For the text-containing cell, return its midpoint in [x, y] coordinate format. 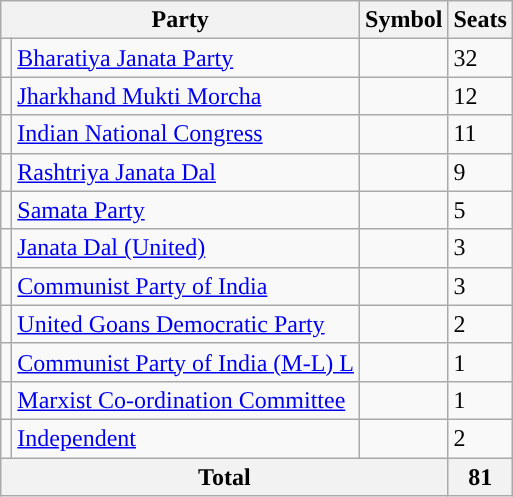
Communist Party of India [186, 286]
11 [480, 134]
Samata Party [186, 210]
Jharkhand Mukti Morcha [186, 96]
Symbol [404, 20]
5 [480, 210]
12 [480, 96]
32 [480, 58]
Indian National Congress [186, 134]
Marxist Co-ordination Committee [186, 400]
Bharatiya Janata Party [186, 58]
Janata Dal (United) [186, 248]
Rashtriya Janata Dal [186, 172]
9 [480, 172]
United Goans Democratic Party [186, 324]
Total [224, 477]
Communist Party of India (M-L) L [186, 362]
Independent [186, 438]
81 [480, 477]
Party [180, 20]
Seats [480, 20]
